Return the [X, Y] coordinate for the center point of the cell that contains the specified text.  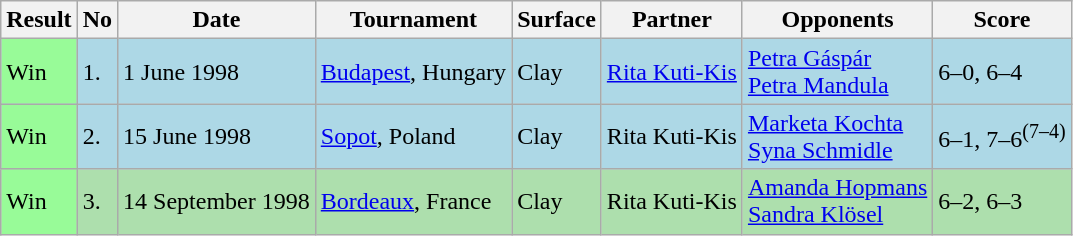
1. [97, 72]
Amanda Hopmans Sandra Klösel [837, 202]
Partner [672, 20]
Budapest, Hungary [413, 72]
Result [39, 20]
Tournament [413, 20]
15 June 1998 [217, 136]
6–2, 6–3 [1002, 202]
Bordeaux, France [413, 202]
No [97, 20]
14 September 1998 [217, 202]
3. [97, 202]
Petra Gáspár Petra Mandula [837, 72]
1 June 1998 [217, 72]
Surface [557, 20]
Date [217, 20]
6–1, 7–6(7–4) [1002, 136]
Sopot, Poland [413, 136]
Marketa Kochta Syna Schmidle [837, 136]
Opponents [837, 20]
Score [1002, 20]
6–0, 6–4 [1002, 72]
2. [97, 136]
